Scan for the cell matching the given text and deliver its [X, Y] coordinate at center. 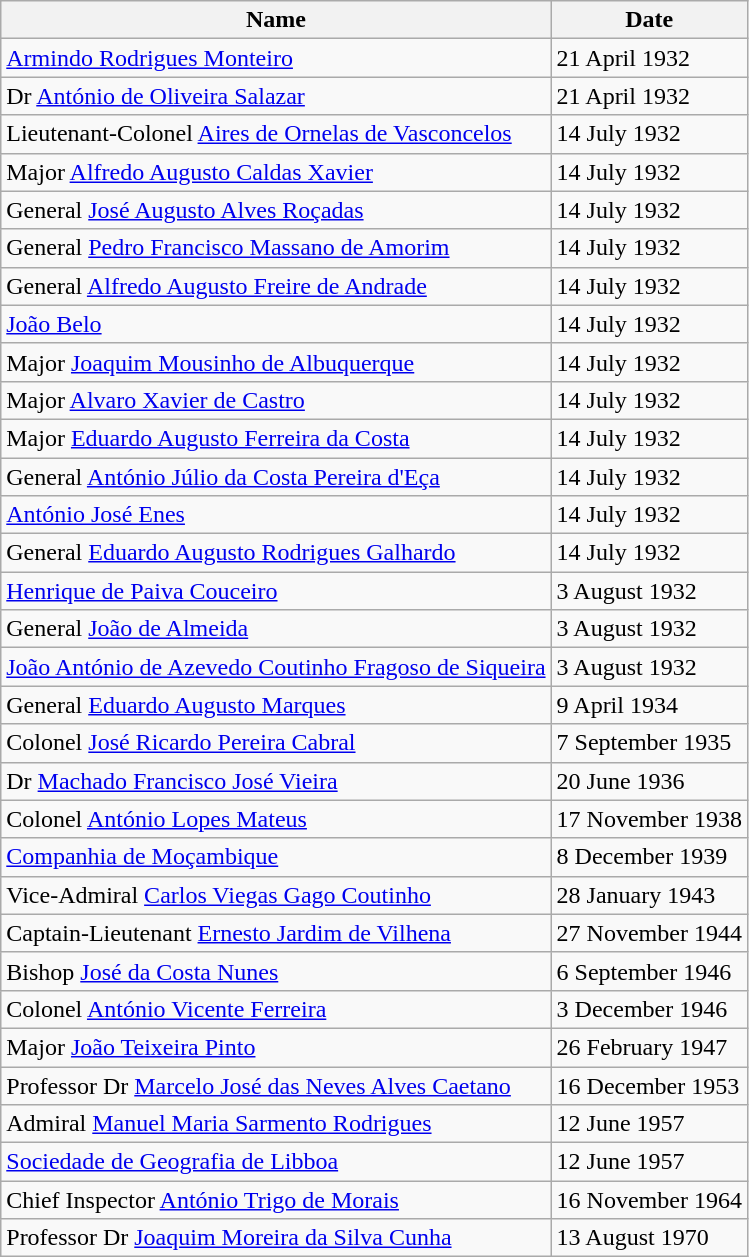
28 January 1943 [649, 895]
3 December 1946 [649, 1009]
João Belo [276, 324]
20 June 1936 [649, 781]
João António de Azevedo Coutinho Fragoso de Siqueira [276, 667]
General José Augusto Alves Roçadas [276, 210]
General Eduardo Augusto Rodrigues Galhardo [276, 553]
Bishop José da Costa Nunes [276, 971]
Armindo Rodrigues Monteiro [276, 58]
Colonel José Ricardo Pereira Cabral [276, 743]
Lieutenant-Colonel Aires de Ornelas de Vasconcelos [276, 134]
Colonel António Vicente Ferreira [276, 1009]
General Pedro Francisco Massano de Amorim [276, 248]
17 November 1938 [649, 819]
António José Enes [276, 515]
Major Alfredo Augusto Caldas Xavier [276, 172]
6 September 1946 [649, 971]
Date [649, 20]
Professor Dr Joaquim Moreira da Silva Cunha [276, 1238]
General António Júlio da Costa Pereira d'Eça [276, 477]
Henrique de Paiva Couceiro [276, 591]
26 February 1947 [649, 1047]
General Eduardo Augusto Marques [276, 705]
9 April 1934 [649, 705]
13 August 1970 [649, 1238]
Companhia de Moçambique [276, 857]
Major João Teixeira Pinto [276, 1047]
General João de Almeida [276, 629]
Major Alvaro Xavier de Castro [276, 400]
8 December 1939 [649, 857]
Admiral Manuel Maria Sarmento Rodrigues [276, 1124]
Chief Inspector António Trigo de Morais [276, 1200]
Vice-Admiral Carlos Viegas Gago Coutinho [276, 895]
16 November 1964 [649, 1200]
7 September 1935 [649, 743]
Major Joaquim Mousinho de Albuquerque [276, 362]
Name [276, 20]
16 December 1953 [649, 1085]
Sociedade de Geografia de Libboa [276, 1162]
Professor Dr Marcelo José das Neves Alves Caetano [276, 1085]
Major Eduardo Augusto Ferreira da Costa [276, 438]
Colonel António Lopes Mateus [276, 819]
Dr Machado Francisco José Vieira [276, 781]
Captain-Lieutenant Ernesto Jardim de Vilhena [276, 933]
27 November 1944 [649, 933]
Dr António de Oliveira Salazar [276, 96]
General Alfredo Augusto Freire de Andrade [276, 286]
